For the text-containing cell, return its midpoint in (x, y) coordinate format. 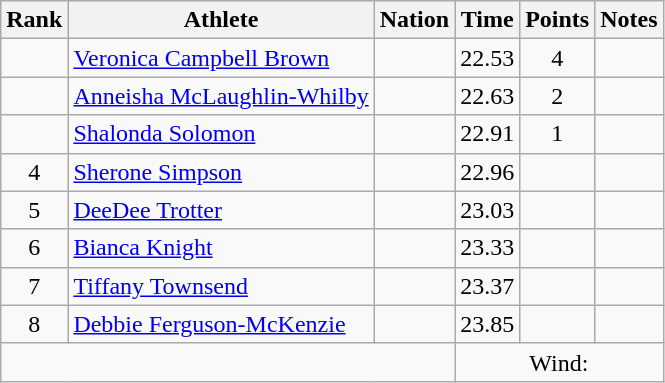
22.91 (488, 134)
Nation (414, 20)
23.85 (488, 324)
Athlete (221, 20)
Anneisha McLaughlin-Whilby (221, 96)
Time (488, 20)
Tiffany Townsend (221, 286)
Notes (629, 20)
23.03 (488, 210)
Bianca Knight (221, 248)
7 (34, 286)
Shalonda Solomon (221, 134)
22.96 (488, 172)
Sherone Simpson (221, 172)
8 (34, 324)
1 (558, 134)
23.33 (488, 248)
22.63 (488, 96)
6 (34, 248)
Wind: (560, 362)
2 (558, 96)
22.53 (488, 58)
Rank (34, 20)
Debbie Ferguson-McKenzie (221, 324)
Points (558, 20)
5 (34, 210)
Veronica Campbell Brown (221, 58)
23.37 (488, 286)
DeeDee Trotter (221, 210)
